For the text-containing cell, return its midpoint in (x, y) coordinate format. 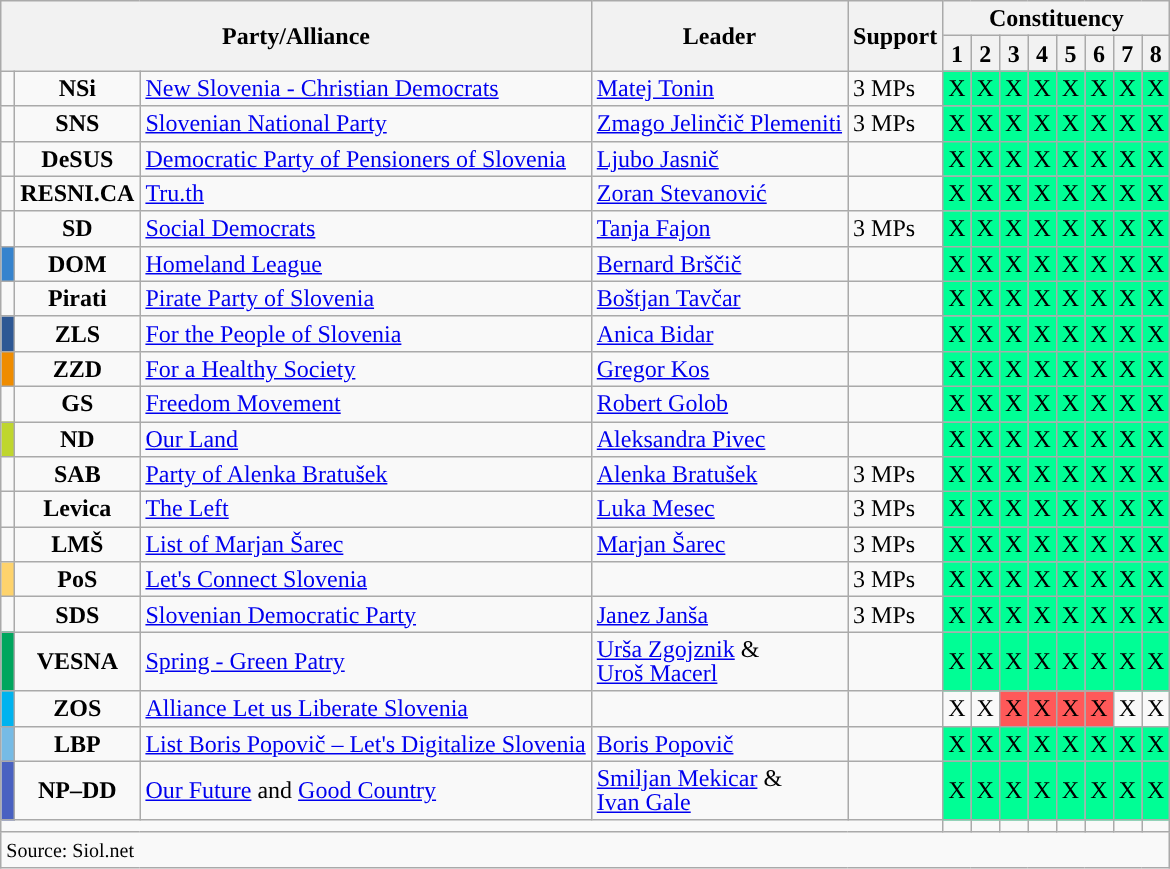
ND (78, 440)
SNS (78, 124)
DOM (78, 264)
Levica (78, 510)
New Slovenia - Christian Democrats (366, 88)
1 (957, 54)
DeSUS (78, 158)
For the People of Slovenia (366, 334)
Marjan Šarec (719, 544)
Our Land (366, 440)
Source: Siol.net (586, 850)
Pirate Party of Slovenia (366, 298)
Luka Mesec (719, 510)
Alliance Let us Liberate Slovenia (366, 708)
7 (1127, 54)
Boštjan Tavčar (719, 298)
Tanja Fajon (719, 228)
Slovenian Democratic Party (366, 614)
For a Healthy Society (366, 368)
Spring - Green Patry (366, 662)
PoS (78, 580)
ZLS (78, 334)
Freedom Movement (366, 404)
VESNA (78, 662)
Smiljan Mekicar &Ivan Gale (719, 790)
6 (1099, 54)
Social Democrats (366, 228)
SD (78, 228)
Alenka Bratušek (719, 474)
Gregor Kos (719, 368)
Aleksandra Pivec (719, 440)
GS (78, 404)
Janez Janša (719, 614)
RESNI.CA (78, 194)
Robert Golob (719, 404)
The Left (366, 510)
LBP (78, 744)
List of Marjan Šarec (366, 544)
NSi (78, 88)
Ljubo Jasnič (719, 158)
Let's Connect Slovenia (366, 580)
Our Future and Good Country (366, 790)
Homeland League (366, 264)
Slovenian National Party (366, 124)
3 (1013, 54)
Pirati (78, 298)
Anica Bidar (719, 334)
LMŠ (78, 544)
8 (1156, 54)
Matej Tonin (719, 88)
Zmago Jelinčič Plemeniti (719, 124)
Tru.th (366, 194)
Support (896, 36)
SDS (78, 614)
4 (1042, 54)
Constituency (1056, 18)
ZOS (78, 708)
Democratic Party of Pensioners of Slovenia (366, 158)
List Boris Popovič – Let's Digitalize Slovenia (366, 744)
Party/Alliance (296, 36)
Zoran Stevanović (719, 194)
2 (985, 54)
SAB (78, 474)
Bernard Brščič (719, 264)
Leader (719, 36)
Boris Popovič (719, 744)
Party of Alenka Bratušek (366, 474)
Urša Zgojznik &Uroš Macerl (719, 662)
NP–DD (78, 790)
5 (1070, 54)
ZZD (78, 368)
